Determine the [X, Y] coordinate at the center of the cell enclosing the given text.  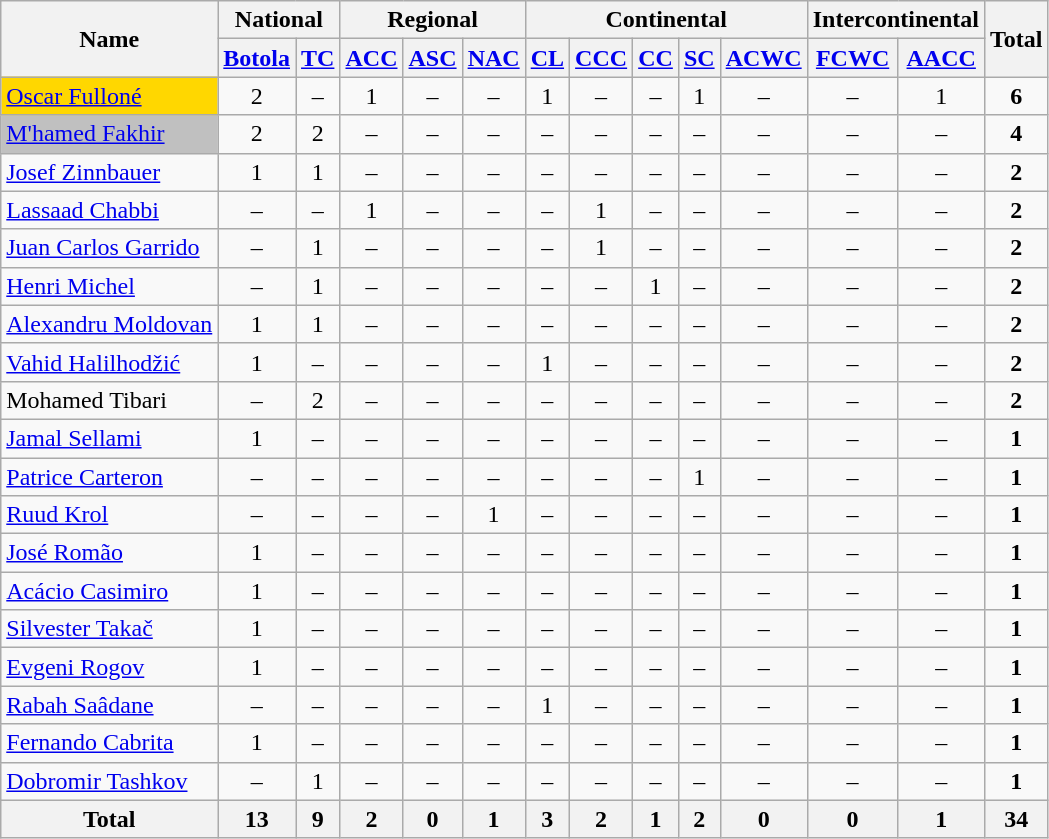
Regional [432, 20]
National [279, 20]
Henri Michel [110, 286]
Silvester Takač [110, 629]
M'hamed Fakhir [110, 134]
4 [1016, 134]
NAC [494, 58]
ACWC [764, 58]
Acácio Casimiro [110, 591]
Jamal Sellami [110, 438]
6 [1016, 96]
Continental [666, 20]
Fernando Cabrita [110, 743]
CC [656, 58]
SC [699, 58]
FCWC [852, 58]
34 [1016, 819]
AACC [942, 58]
Name [110, 39]
CL [547, 58]
Josef Zinnbauer [110, 172]
Juan Carlos Garrido [110, 248]
9 [318, 819]
Patrice Carteron [110, 477]
Mohamed Tibari [110, 400]
Vahid Halilhodžić [110, 362]
Botola [257, 58]
Lassaad Chabbi [110, 210]
Dobromir Tashkov [110, 781]
Rabah Saâdane [110, 705]
Ruud Krol [110, 515]
TC [318, 58]
Alexandru Moldovan [110, 324]
Intercontinental [896, 20]
Oscar Fulloné [110, 96]
Evgeni Rogov [110, 667]
3 [547, 819]
José Romão [110, 553]
CCC [602, 58]
ASC [432, 58]
ACC [372, 58]
13 [257, 819]
